Capture the cell that displays the provided text and extract its [x, y] central coordinate. 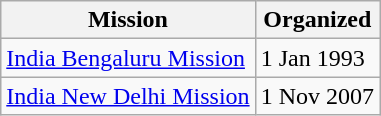
Organized [317, 20]
India Bengaluru Mission [128, 58]
Mission [128, 20]
1 Nov 2007 [317, 96]
India New Delhi Mission [128, 96]
1 Jan 1993 [317, 58]
